From the cell containing the given text, extract its center point as (X, Y) coordinate. 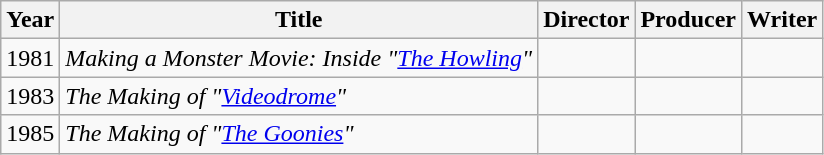
Year (30, 20)
The Making of "The Goonies" (299, 134)
1985 (30, 134)
Director (586, 20)
1983 (30, 96)
Producer (688, 20)
Making a Monster Movie: Inside "The Howling" (299, 58)
The Making of "Videodrome" (299, 96)
1981 (30, 58)
Writer (782, 20)
Title (299, 20)
